Determine the (x, y) coordinate at the center of the cell enclosing the given text.  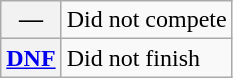
— (31, 20)
Did not compete (146, 20)
Did not finish (146, 58)
DNF (31, 58)
